Capture the cell that displays the provided text and extract its (x, y) central coordinate. 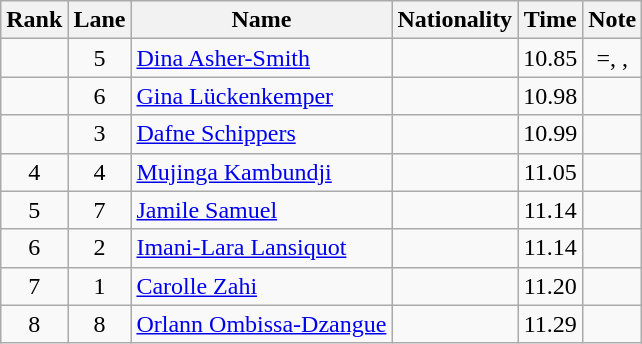
1 (100, 286)
11.05 (550, 172)
Nationality (455, 20)
10.85 (550, 58)
Lane (100, 20)
=, , (612, 58)
Name (262, 20)
Imani-Lara Lansiquot (262, 248)
Dina Asher-Smith (262, 58)
11.29 (550, 324)
Dafne Schippers (262, 134)
Orlann Ombissa-Dzangue (262, 324)
10.99 (550, 134)
Time (550, 20)
Mujinga Kambundji (262, 172)
Note (612, 20)
10.98 (550, 96)
11.20 (550, 286)
3 (100, 134)
Gina Lückenkemper (262, 96)
2 (100, 248)
Carolle Zahi (262, 286)
Rank (34, 20)
Jamile Samuel (262, 210)
